Pinpoint the cell where the given text exists, returning its [X, Y] midpoint coordinate. 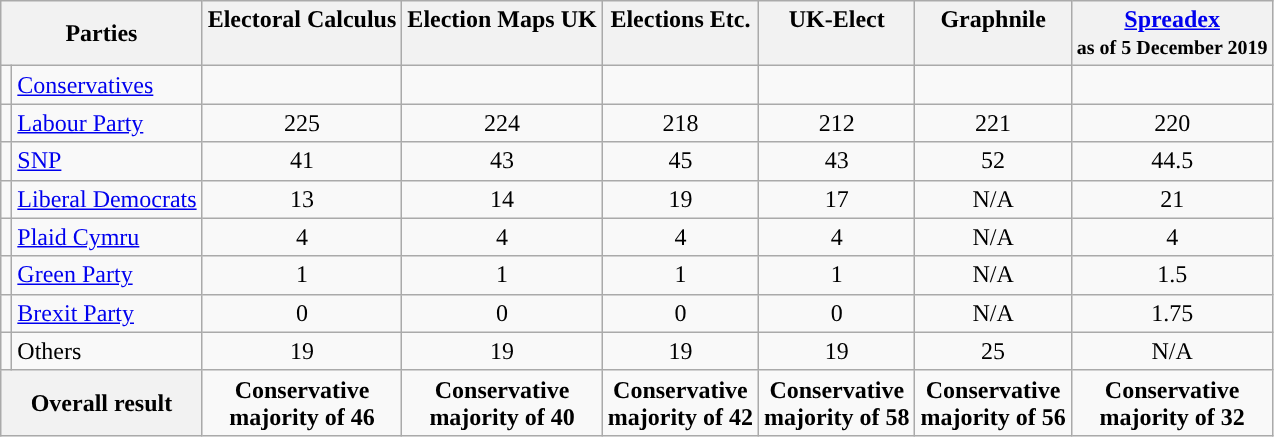
Conservative majority of 58 [837, 402]
Conservative majority of 56 [993, 402]
224 [502, 123]
212 [837, 123]
Conservative majority of 32 [1172, 402]
Spreadexas of 5 December 2019 [1172, 34]
Brexit Party [107, 313]
Green Party [107, 275]
Conservative majority of 42 [680, 402]
218 [680, 123]
Conservatives [107, 85]
Graphnile [993, 34]
Parties [102, 34]
220 [1172, 123]
41 [302, 161]
14 [502, 199]
Electoral Calculus [302, 34]
Conservative majority of 46 [302, 402]
UK-Elect [837, 34]
Others [107, 351]
Overall result [102, 402]
Conservative majority of 40 [502, 402]
Labour Party [107, 123]
21 [1172, 199]
25 [993, 351]
Plaid Cymru [107, 237]
1.5 [1172, 275]
13 [302, 199]
Election Maps UK [502, 34]
SNP [107, 161]
44.5 [1172, 161]
Elections Etc. [680, 34]
52 [993, 161]
1.75 [1172, 313]
221 [993, 123]
225 [302, 123]
45 [680, 161]
Liberal Democrats [107, 199]
17 [837, 199]
